Pinpoint the cell where the given text exists, returning its [X, Y] midpoint coordinate. 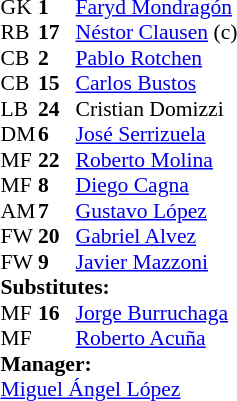
24 [57, 109]
DM [20, 135]
2 [57, 58]
LB [20, 109]
8 [57, 185]
AM [20, 211]
15 [57, 83]
RB [20, 33]
20 [57, 237]
6 [57, 135]
7 [57, 211]
22 [57, 160]
9 [57, 262]
17 [57, 33]
16 [57, 313]
